Scan for the cell matching the given text and deliver its [x, y] coordinate at center. 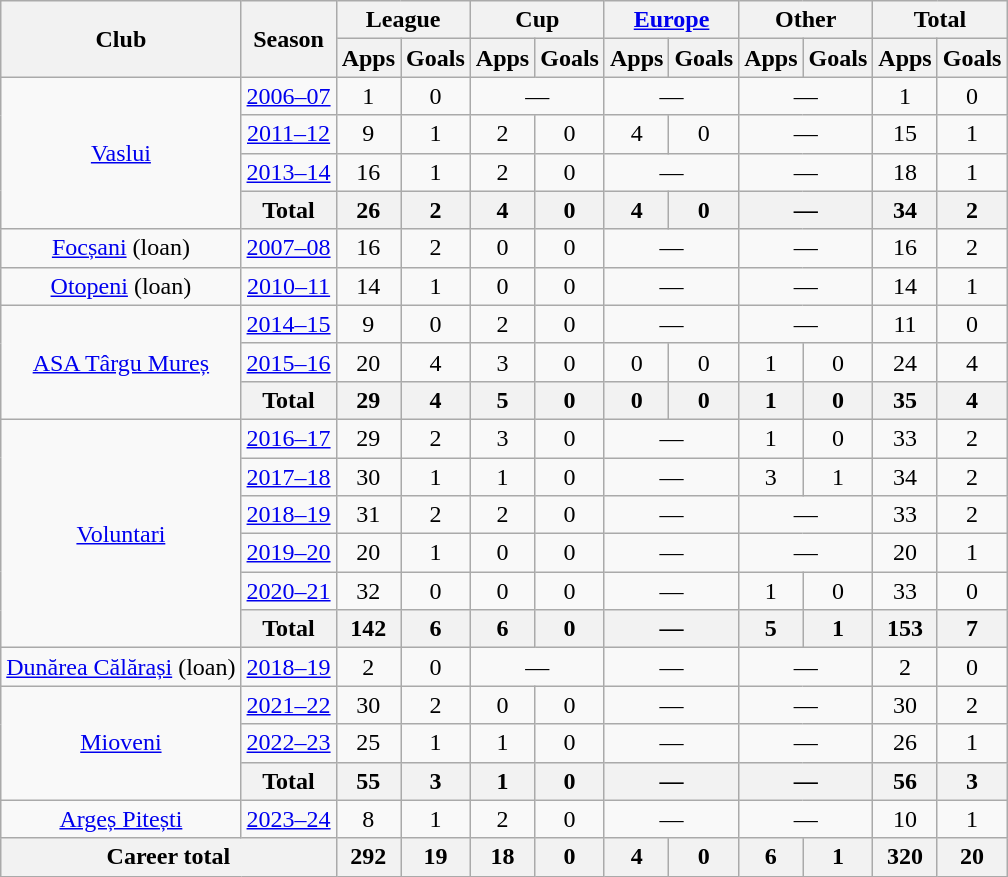
Otopeni (loan) [121, 286]
Argeș Pitești [121, 819]
2014–15 [288, 324]
35 [905, 400]
56 [905, 781]
10 [905, 819]
Vaslui [121, 153]
Club [121, 39]
Europe [671, 20]
Focșani (loan) [121, 248]
ASA Târgu Mureș [121, 362]
2011–12 [288, 134]
2016–17 [288, 438]
Dunărea Călărași (loan) [121, 667]
Cup [537, 20]
32 [368, 591]
2019–20 [288, 553]
7 [972, 629]
2023–24 [288, 819]
55 [368, 781]
League [403, 20]
2013–14 [288, 172]
Career total [168, 857]
8 [368, 819]
Mioveni [121, 743]
19 [436, 857]
2007–08 [288, 248]
25 [368, 743]
142 [368, 629]
15 [905, 134]
Other [806, 20]
292 [368, 857]
11 [905, 324]
2020–21 [288, 591]
24 [905, 362]
2017–18 [288, 477]
Season [288, 39]
2015–16 [288, 362]
153 [905, 629]
31 [368, 515]
2021–22 [288, 705]
320 [905, 857]
Voluntari [121, 533]
2022–23 [288, 743]
2010–11 [288, 286]
2006–07 [288, 96]
